Scan for the cell matching the given text and deliver its (x, y) coordinate at center. 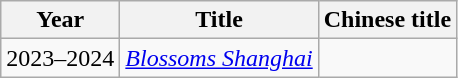
Title (219, 20)
2023–2024 (60, 58)
Blossoms Shanghai (219, 58)
Year (60, 20)
Chinese title (387, 20)
